Return the (x, y) coordinate for the center point of the cell that contains the specified text.  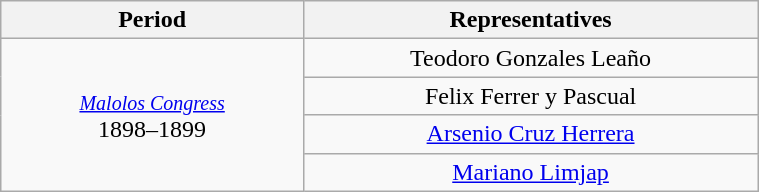
Mariano Limjap (530, 172)
Malolos Congress1898–1899 (152, 115)
Felix Ferrer y Pascual (530, 96)
Representatives (530, 20)
Arsenio Cruz Herrera (530, 134)
Period (152, 20)
Teodoro Gonzales Leaño (530, 58)
